Provide the (x, y) coordinate of the cell's center where the given text is located.  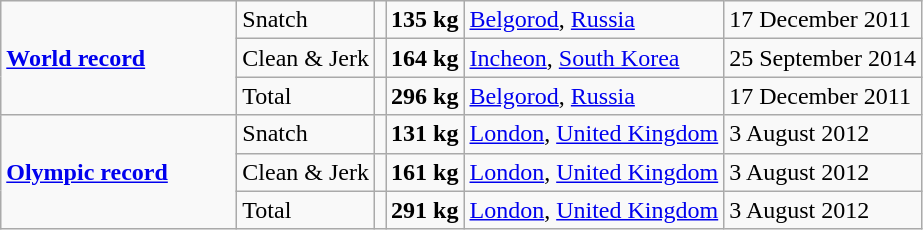
25 September 2014 (823, 58)
135 kg (425, 20)
164 kg (425, 58)
World record (119, 58)
161 kg (425, 172)
291 kg (425, 210)
Incheon, South Korea (594, 58)
Olympic record (119, 172)
131 kg (425, 134)
296 kg (425, 96)
